Detect which cell encompasses the target text, then output its (x, y) center coordinate. 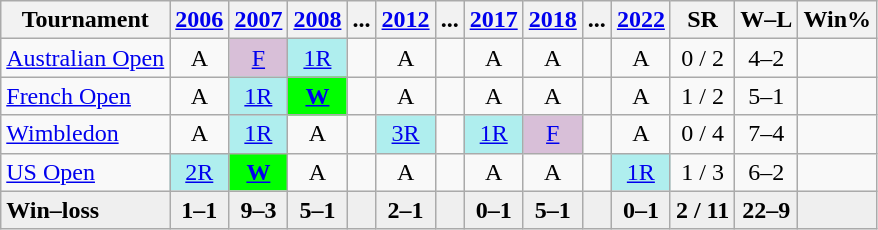
US Open (86, 172)
W–L (766, 20)
2R (200, 172)
Tournament (86, 20)
2022 (640, 20)
2 / 11 (702, 210)
3R (406, 134)
2008 (318, 20)
6–2 (766, 172)
4–2 (766, 58)
22–9 (766, 210)
0 / 4 (702, 134)
Win% (838, 20)
Australian Open (86, 58)
1–1 (200, 210)
Win–loss (86, 210)
2017 (494, 20)
French Open (86, 96)
0 / 2 (702, 58)
SR (702, 20)
2006 (200, 20)
1 / 2 (702, 96)
2012 (406, 20)
9–3 (258, 210)
1 / 3 (702, 172)
Wimbledon (86, 134)
2018 (552, 20)
7–4 (766, 134)
2007 (258, 20)
2–1 (406, 210)
